Return (x, y) of the center of cell containing provided text 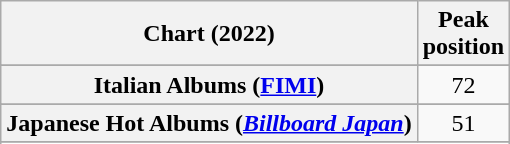
Japanese Hot Albums (Billboard Japan) (209, 123)
Italian Albums (FIMI) (209, 85)
Peakposition (463, 34)
72 (463, 85)
51 (463, 123)
Chart (2022) (209, 34)
